Locate the cell with the specified text and output its [X, Y] center coordinate. 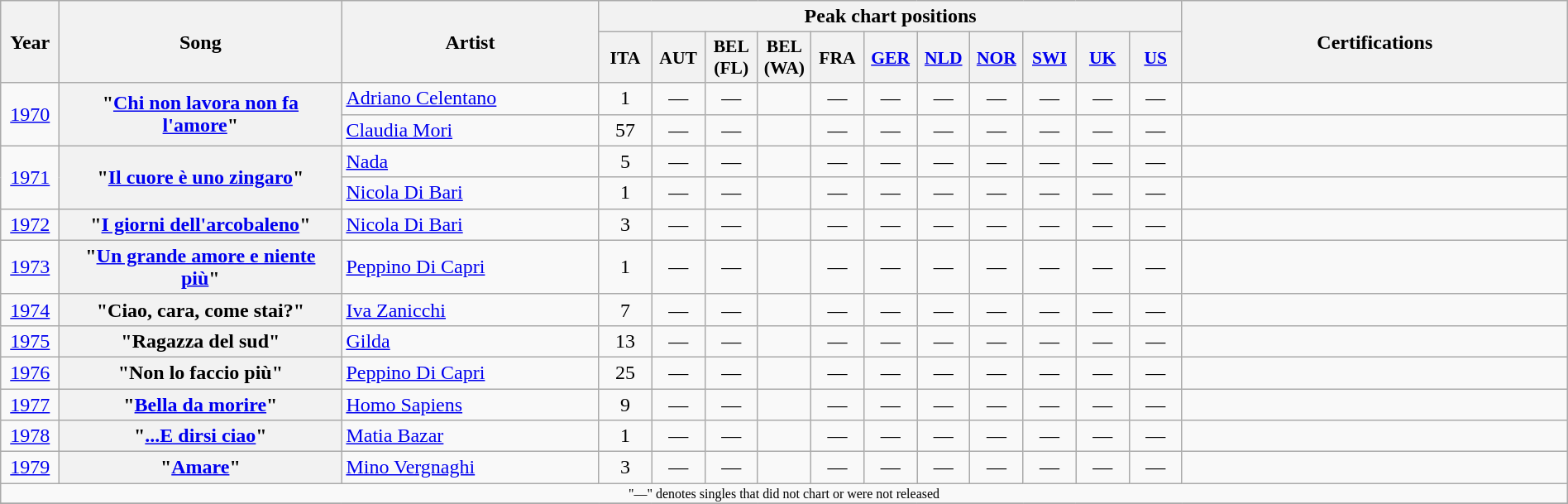
1976 [30, 372]
"Il cuore è uno zingaro" [200, 177]
NOR [997, 58]
"Amare" [200, 468]
AUT [678, 58]
9 [625, 405]
"Ragazza del sud" [200, 341]
1970 [30, 114]
US [1155, 58]
1973 [30, 266]
Song [200, 41]
SWI [1049, 58]
BEL(FL) [731, 58]
Claudia Mori [470, 130]
Certifications [1374, 41]
"—" denotes singles that did not chart or were not released [784, 493]
"Bella da morire" [200, 405]
UK [1102, 58]
ITA [625, 58]
"I giorni dell'arcobaleno" [200, 224]
13 [625, 341]
Peak chart positions [890, 17]
Gilda [470, 341]
FRA [837, 58]
Nada [470, 161]
"Non lo faccio più" [200, 372]
1971 [30, 177]
Iva Zanicchi [470, 310]
Mino Vergnaghi [470, 468]
Artist [470, 41]
1977 [30, 405]
NLD [944, 58]
5 [625, 161]
1978 [30, 436]
BEL(WA) [784, 58]
57 [625, 130]
25 [625, 372]
1972 [30, 224]
1979 [30, 468]
GER [891, 58]
Matia Bazar [470, 436]
"Ciao, cara, come stai?" [200, 310]
7 [625, 310]
1975 [30, 341]
"Chi non lavora non fa l'amore" [200, 114]
"...E dirsi ciao" [200, 436]
"Un grande amore e niente più" [200, 266]
Year [30, 41]
Homo Sapiens [470, 405]
Adriano Celentano [470, 98]
1974 [30, 310]
